For the text-containing cell, return its midpoint in (X, Y) coordinate format. 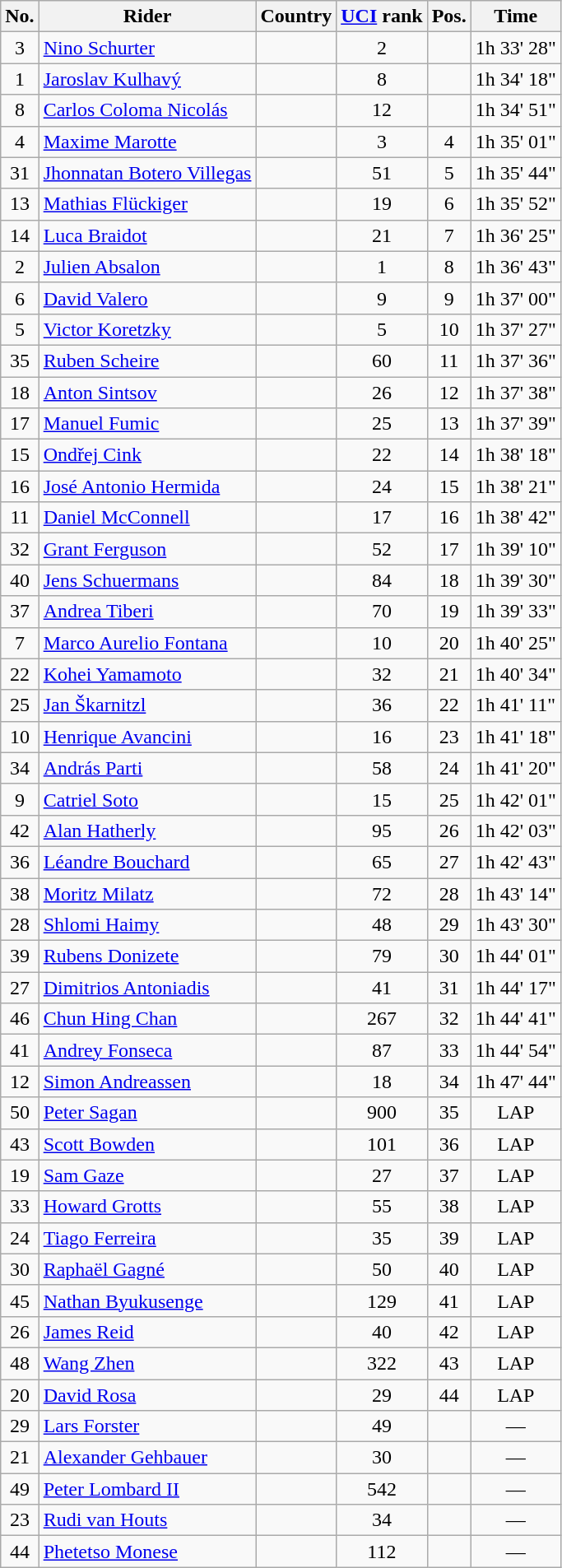
52 (382, 549)
Chun Hing Chan (147, 1019)
Tiago Ferreira (147, 1238)
Nathan Byukusenge (147, 1300)
Henrique Avancini (147, 737)
Mathias Flückiger (147, 204)
1h 44' 01" (515, 956)
65 (382, 862)
46 (20, 1019)
1h 37' 39" (515, 424)
Carlos Coloma Nicolás (147, 110)
79 (382, 956)
1h 39' 10" (515, 549)
45 (20, 1300)
Julien Absalon (147, 267)
900 (382, 1113)
1h 40' 34" (515, 674)
András Parti (147, 768)
112 (382, 1552)
Grant Ferguson (147, 549)
1h 40' 25" (515, 643)
Alan Hatherly (147, 831)
David Rosa (147, 1395)
Sam Gaze (147, 1175)
Rudi van Houts (147, 1520)
1h 38' 21" (515, 486)
1h 42' 01" (515, 799)
Rider (147, 16)
1h 35' 01" (515, 142)
129 (382, 1300)
1h 34' 18" (515, 79)
1h 42' 03" (515, 831)
1h 37' 00" (515, 298)
Andrea Tiberi (147, 612)
Ondřej Cink (147, 455)
1h 39' 30" (515, 580)
Anton Sintsov (147, 393)
Simon Andreassen (147, 1082)
Victor Koretzky (147, 329)
1h 34' 51" (515, 110)
Jhonnatan Botero Villegas (147, 173)
542 (382, 1489)
322 (382, 1363)
Luca Braidot (147, 235)
1h 36' 25" (515, 235)
1h 37' 36" (515, 361)
Manuel Fumic (147, 424)
267 (382, 1019)
Time (515, 16)
1h 43' 30" (515, 925)
1h 36' 43" (515, 267)
1h 42' 43" (515, 862)
72 (382, 893)
58 (382, 768)
1h 37' 27" (515, 329)
1h 41' 18" (515, 737)
Marco Aurelio Fontana (147, 643)
Howard Grotts (147, 1207)
51 (382, 173)
Lars Forster (147, 1426)
Ruben Scheire (147, 361)
Country (296, 16)
No. (20, 16)
Raphaël Gagné (147, 1269)
James Reid (147, 1332)
David Valero (147, 298)
Alexander Gehbauer (147, 1458)
Phetetso Monese (147, 1552)
1h 38' 42" (515, 518)
1h 35' 52" (515, 204)
1h 44' 54" (515, 1050)
84 (382, 580)
Dimitrios Antoniadis (147, 988)
1h 44' 17" (515, 988)
José Antonio Hermida (147, 486)
60 (382, 361)
Moritz Milatz (147, 893)
1h 33' 28" (515, 48)
Nino Schurter (147, 48)
Jaroslav Kulhavý (147, 79)
Pos. (449, 16)
1h 47' 44" (515, 1082)
1h 41' 20" (515, 768)
Maxime Marotte (147, 142)
55 (382, 1207)
Jan Škarnitzl (147, 705)
Scott Bowden (147, 1144)
UCI rank (382, 16)
Wang Zhen (147, 1363)
Peter Lombard II (147, 1489)
1h 39' 33" (515, 612)
Shlomi Haimy (147, 925)
1h 35' 44" (515, 173)
Daniel McConnell (147, 518)
Léandre Bouchard (147, 862)
101 (382, 1144)
70 (382, 612)
Peter Sagan (147, 1113)
87 (382, 1050)
Kohei Yamamoto (147, 674)
1h 43' 14" (515, 893)
Rubens Donizete (147, 956)
Catriel Soto (147, 799)
95 (382, 831)
Jens Schuermans (147, 580)
1h 38' 18" (515, 455)
1h 37' 38" (515, 393)
1h 44' 41" (515, 1019)
Andrey Fonseca (147, 1050)
1h 41' 11" (515, 705)
